Locate the cell with the specified text and output its (X, Y) center coordinate. 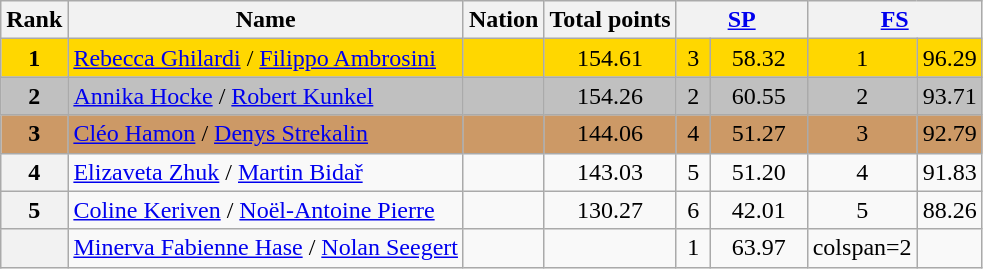
93.71 (950, 96)
6 (693, 210)
51.27 (758, 134)
154.26 (610, 96)
Name (266, 20)
SP (742, 20)
154.61 (610, 58)
FS (894, 20)
143.03 (610, 172)
130.27 (610, 210)
144.06 (610, 134)
58.32 (758, 58)
92.79 (950, 134)
Coline Keriven / Noël-Antoine Pierre (266, 210)
Rank (34, 20)
96.29 (950, 58)
Total points (610, 20)
Rebecca Ghilardi / Filippo Ambrosini (266, 58)
63.97 (758, 248)
Elizaveta Zhuk / Martin Bidař (266, 172)
91.83 (950, 172)
Cléo Hamon / Denys Strekalin (266, 134)
88.26 (950, 210)
Annika Hocke / Robert Kunkel (266, 96)
42.01 (758, 210)
Minerva Fabienne Hase / Nolan Seegert (266, 248)
51.20 (758, 172)
colspan=2 (862, 248)
Nation (503, 20)
60.55 (758, 96)
